Scan for the cell matching the given text and deliver its (X, Y) coordinate at center. 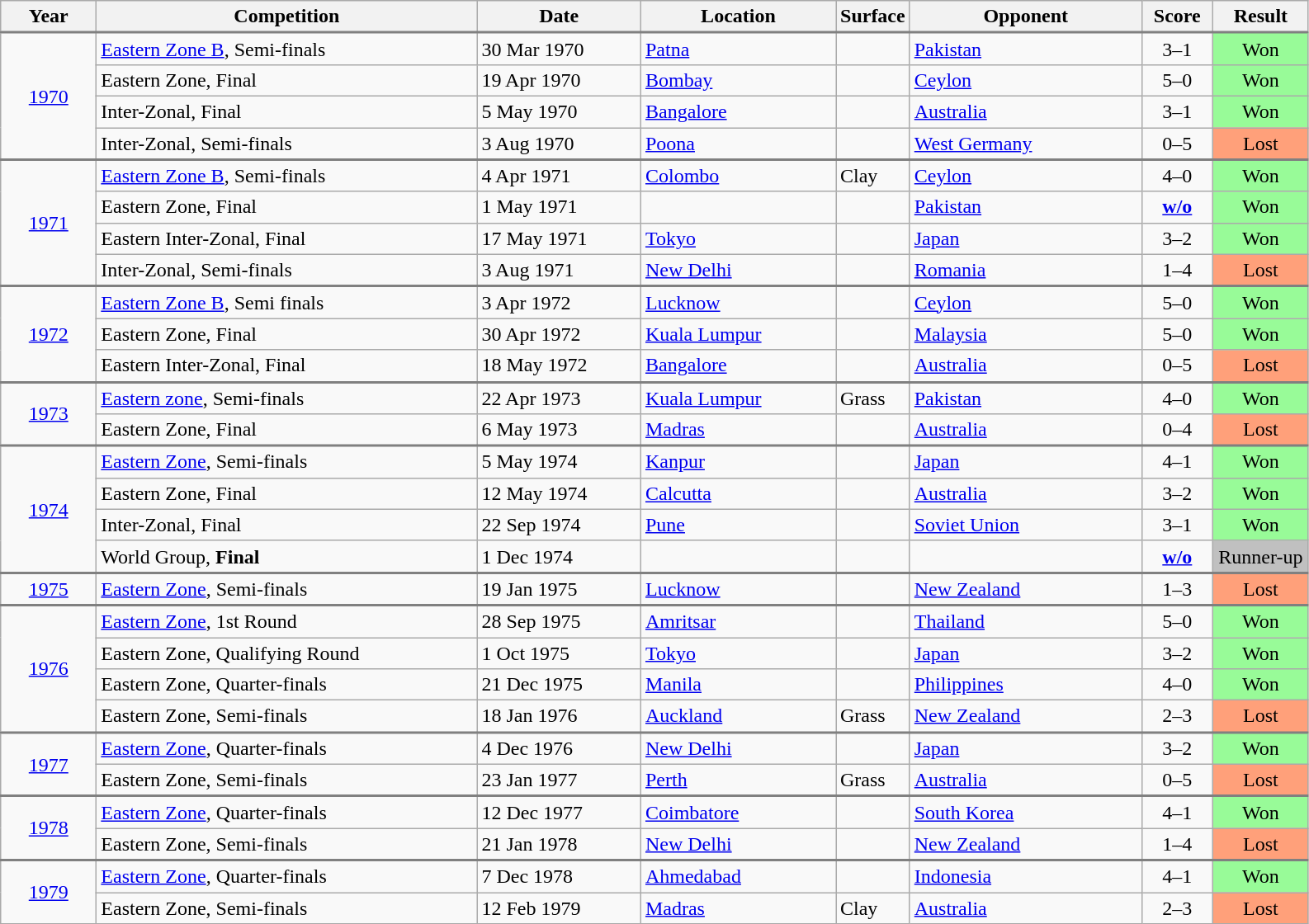
Eastern Zone B, Semi finals (287, 302)
Location (738, 16)
1977 (49, 764)
5 May 1970 (560, 111)
1 Oct 1975 (560, 653)
Coimbatore (738, 812)
23 Jan 1977 (560, 780)
18 Jan 1976 (560, 716)
Eastern Zone, Qualifying Round (287, 653)
Auckland (738, 716)
21 Jan 1978 (560, 845)
1 Dec 1974 (560, 556)
Bombay (738, 80)
South Korea (1025, 812)
Runner-up (1260, 556)
Poona (738, 144)
1 May 1971 (560, 207)
Surface (872, 16)
1973 (49, 414)
Kanpur (738, 462)
1978 (49, 828)
22 Sep 1974 (560, 525)
Pune (738, 525)
1976 (49, 669)
Score (1177, 16)
Year (49, 16)
12 May 1974 (560, 493)
Perth (738, 780)
Competition (287, 16)
Calcutta (738, 493)
1972 (49, 334)
19 Jan 1975 (560, 589)
Manila (738, 685)
Philippines (1025, 685)
6 May 1973 (560, 431)
1975 (49, 589)
12 Dec 1977 (560, 812)
12 Feb 1979 (560, 908)
Result (1260, 16)
Patna (738, 49)
28 Sep 1975 (560, 622)
5 May 1974 (560, 462)
1974 (49, 509)
0–4 (1177, 431)
3 Aug 1971 (560, 271)
Indonesia (1025, 876)
Eastern Zone, 1st Round (287, 622)
West Germany (1025, 144)
1970 (49, 97)
Colombo (738, 175)
30 Mar 1970 (560, 49)
22 Apr 1973 (560, 398)
1979 (49, 893)
Thailand (1025, 622)
19 Apr 1970 (560, 80)
Soviet Union (1025, 525)
Opponent (1025, 16)
7 Dec 1978 (560, 876)
World Group, Final (287, 556)
1971 (49, 223)
21 Dec 1975 (560, 685)
Ahmedabad (738, 876)
4 Apr 1971 (560, 175)
Eastern zone, Semi-finals (287, 398)
3 Aug 1970 (560, 144)
1–3 (1177, 589)
Date (560, 16)
Malaysia (1025, 334)
Romania (1025, 271)
Amritsar (738, 622)
18 May 1972 (560, 366)
3 Apr 1972 (560, 302)
30 Apr 1972 (560, 334)
17 May 1971 (560, 238)
4 Dec 1976 (560, 747)
